Capture the cell that displays the provided text and extract its (x, y) central coordinate. 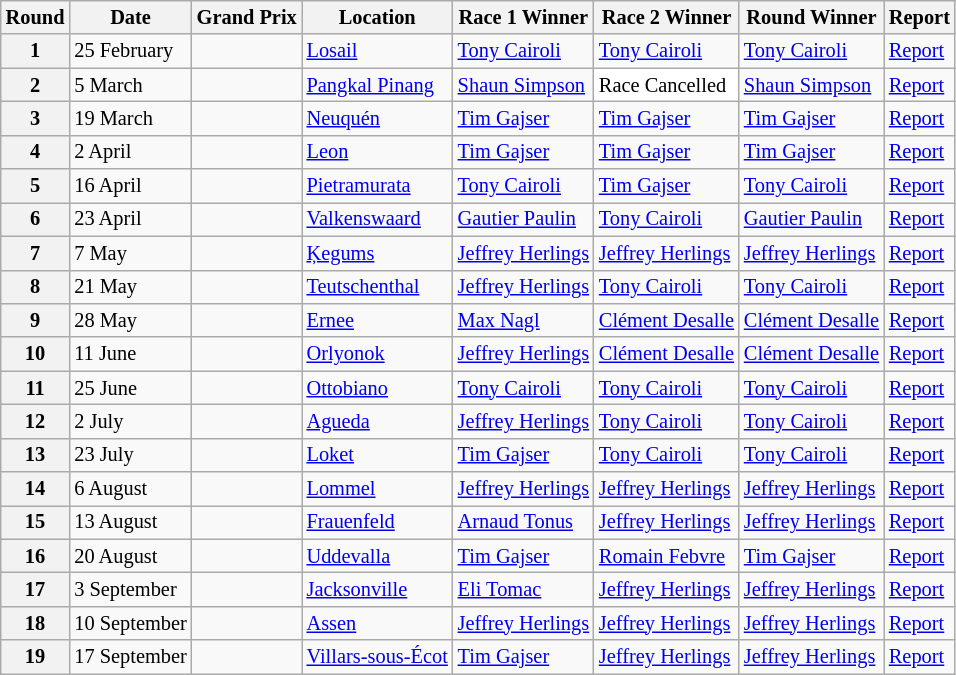
5 March (130, 85)
Villars-sous-Écot (378, 657)
25 June (130, 388)
Ottobiano (378, 388)
Lommel (378, 489)
Max Nagl (524, 320)
2 July (130, 421)
3 September (130, 589)
Ķegums (378, 253)
Race 1 Winner (524, 17)
Round (36, 17)
Uddevalla (378, 556)
Race Cancelled (666, 85)
12 (36, 421)
6 (36, 219)
16 April (130, 186)
Romain Febvre (666, 556)
Race 2 Winner (666, 17)
7 May (130, 253)
Agueda (378, 421)
8 (36, 287)
Frauenfeld (378, 522)
1 (36, 51)
Location (378, 17)
Teutschenthal (378, 287)
6 August (130, 489)
5 (36, 186)
Orlyonok (378, 354)
2 April (130, 152)
20 August (130, 556)
15 (36, 522)
Assen (378, 623)
18 (36, 623)
Neuquén (378, 118)
10 September (130, 623)
Eli Tomac (524, 589)
9 (36, 320)
Losail (378, 51)
2 (36, 85)
Grand Prix (247, 17)
Arnaud Tonus (524, 522)
Round Winner (812, 17)
Pietramurata (378, 186)
Loket (378, 455)
25 February (130, 51)
10 (36, 354)
Date (130, 17)
Pangkal Pinang (378, 85)
11 June (130, 354)
7 (36, 253)
Jacksonville (378, 589)
19 (36, 657)
16 (36, 556)
4 (36, 152)
19 March (130, 118)
21 May (130, 287)
11 (36, 388)
Leon (378, 152)
28 May (130, 320)
Ernee (378, 320)
Valkenswaard (378, 219)
13 (36, 455)
17 September (130, 657)
3 (36, 118)
23 April (130, 219)
17 (36, 589)
23 July (130, 455)
14 (36, 489)
13 August (130, 522)
